Return (X, Y) of the center of cell containing provided text 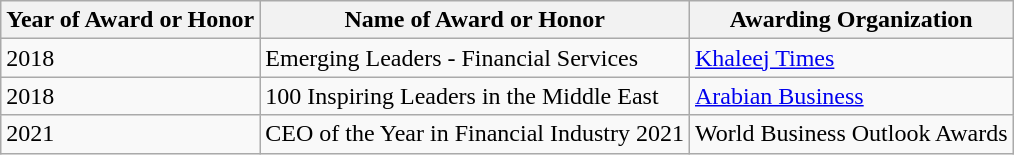
Name of Award or Honor (475, 20)
Emerging Leaders - Financial Services (475, 58)
Year of Award or Honor (130, 20)
Awarding Organization (851, 20)
Arabian Business (851, 96)
Khaleej Times (851, 58)
100 Inspiring Leaders in the Middle East (475, 96)
World Business Outlook Awards (851, 134)
2021 (130, 134)
CEO of the Year in Financial Industry 2021 (475, 134)
